Scan for the cell matching the given text and deliver its (X, Y) coordinate at center. 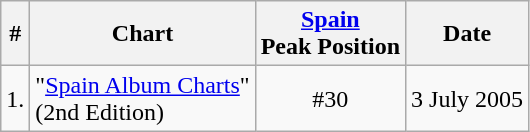
Date (468, 34)
SpainPeak Position (330, 34)
"Spain Album Charts"(2nd Edition) (142, 98)
# (16, 34)
Chart (142, 34)
#30 (330, 98)
3 July 2005 (468, 98)
1. (16, 98)
